Capture the cell that displays the provided text and extract its (x, y) central coordinate. 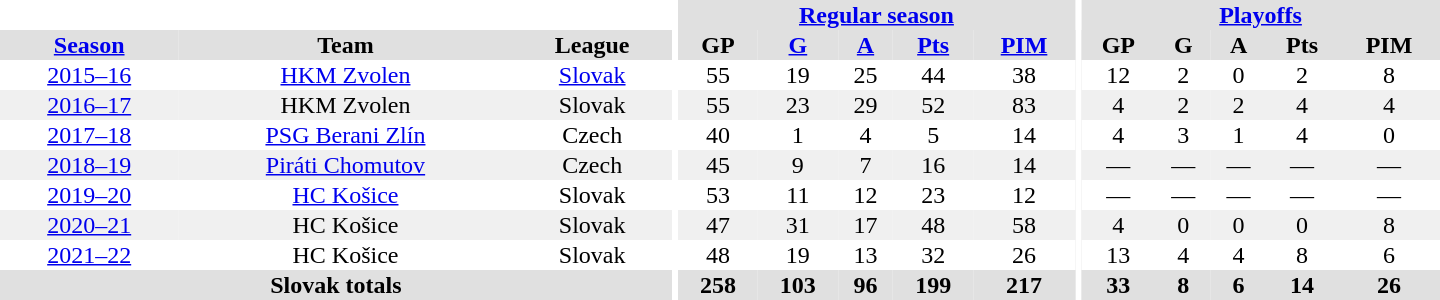
32 (933, 255)
199 (933, 285)
96 (866, 285)
17 (866, 225)
45 (718, 165)
9 (798, 165)
11 (798, 195)
25 (866, 75)
5 (933, 135)
2020–21 (89, 225)
44 (933, 75)
31 (798, 225)
16 (933, 165)
52 (933, 105)
PSG Berani Zlín (345, 135)
Team (345, 45)
38 (1024, 75)
2017–18 (89, 135)
33 (1118, 285)
Season (89, 45)
29 (866, 105)
47 (718, 225)
40 (718, 135)
217 (1024, 285)
258 (718, 285)
103 (798, 285)
2018–19 (89, 165)
Regular season (876, 15)
Slovak totals (336, 285)
83 (1024, 105)
53 (718, 195)
League (592, 45)
Piráti Chomutov (345, 165)
2016–17 (89, 105)
7 (866, 165)
2015–16 (89, 75)
2021–22 (89, 255)
58 (1024, 225)
2019–20 (89, 195)
3 (1184, 135)
Playoffs (1260, 15)
